Identify which cell holds the provided text, then report its (X, Y) central coordinate. 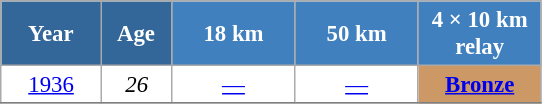
18 km (234, 34)
Bronze (480, 85)
50 km (356, 34)
26 (136, 85)
4 × 10 km relay (480, 34)
Year (52, 34)
1936 (52, 85)
Age (136, 34)
